Return (x, y) of the center of cell containing provided text 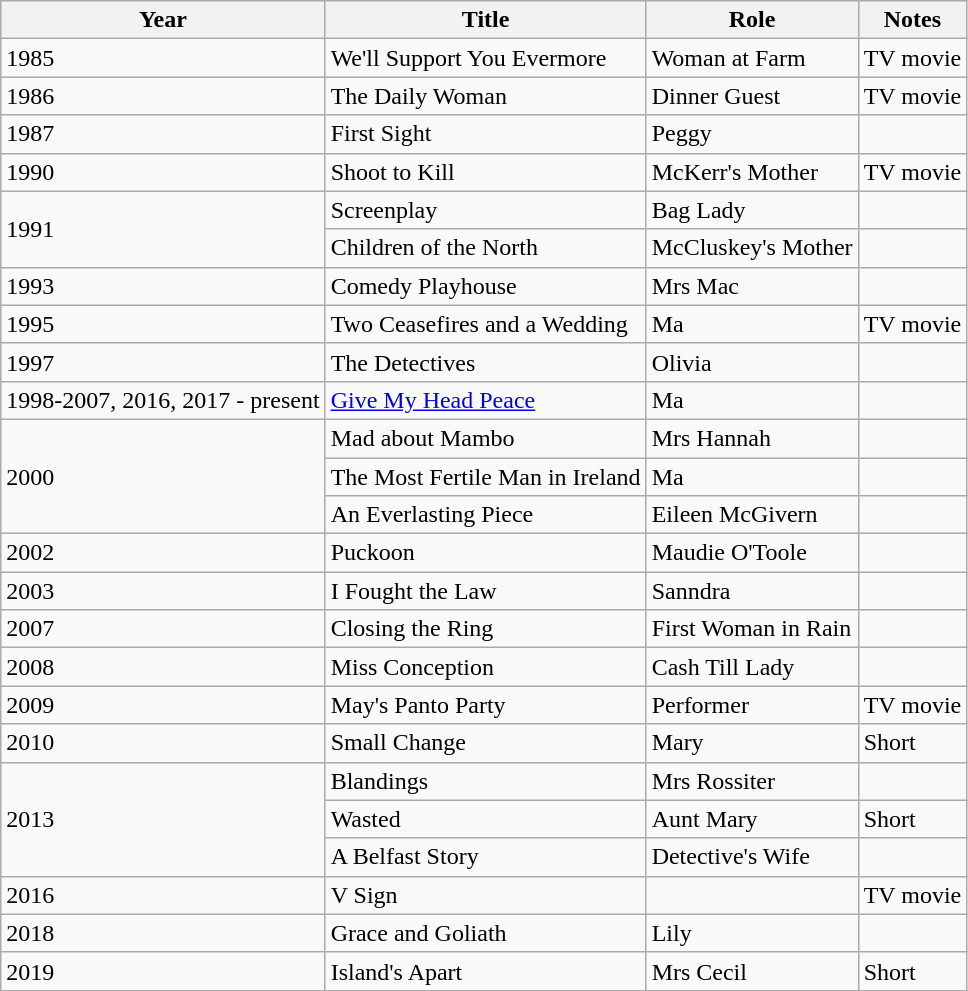
Sanndra (752, 591)
Closing the Ring (486, 629)
Children of the North (486, 248)
2010 (163, 743)
First Woman in Rain (752, 629)
We'll Support You Evermore (486, 58)
Mrs Cecil (752, 971)
Mrs Mac (752, 286)
1986 (163, 96)
The Daily Woman (486, 96)
2013 (163, 819)
Dinner Guest (752, 96)
Performer (752, 705)
A Belfast Story (486, 857)
Title (486, 20)
Screenplay (486, 210)
First Sight (486, 134)
Mary (752, 743)
The Detectives (486, 362)
Cash Till Lady (752, 667)
May's Panto Party (486, 705)
1985 (163, 58)
Notes (912, 20)
1997 (163, 362)
Woman at Farm (752, 58)
2003 (163, 591)
Aunt Mary (752, 819)
Bag Lady (752, 210)
Role (752, 20)
Lily (752, 933)
Peggy (752, 134)
2002 (163, 553)
2000 (163, 476)
V Sign (486, 895)
2008 (163, 667)
Comedy Playhouse (486, 286)
1987 (163, 134)
I Fought the Law (486, 591)
Year (163, 20)
2018 (163, 933)
Small Change (486, 743)
The Most Fertile Man in Ireland (486, 477)
Mrs Rossiter (752, 781)
1995 (163, 324)
Two Ceasefires and a Wedding (486, 324)
Shoot to Kill (486, 172)
2007 (163, 629)
1998-2007, 2016, 2017 - present (163, 400)
Mrs Hannah (752, 438)
2016 (163, 895)
Give My Head Peace (486, 400)
Miss Conception (486, 667)
1991 (163, 229)
1993 (163, 286)
McCluskey's Mother (752, 248)
McKerr's Mother (752, 172)
2019 (163, 971)
Wasted (486, 819)
Maudie O'Toole (752, 553)
Grace and Goliath (486, 933)
Puckoon (486, 553)
Mad about Mambo (486, 438)
Blandings (486, 781)
Detective's Wife (752, 857)
Island's Apart (486, 971)
Eileen McGivern (752, 515)
2009 (163, 705)
An Everlasting Piece (486, 515)
1990 (163, 172)
Olivia (752, 362)
